From the cell containing the given text, extract its center point as [X, Y] coordinate. 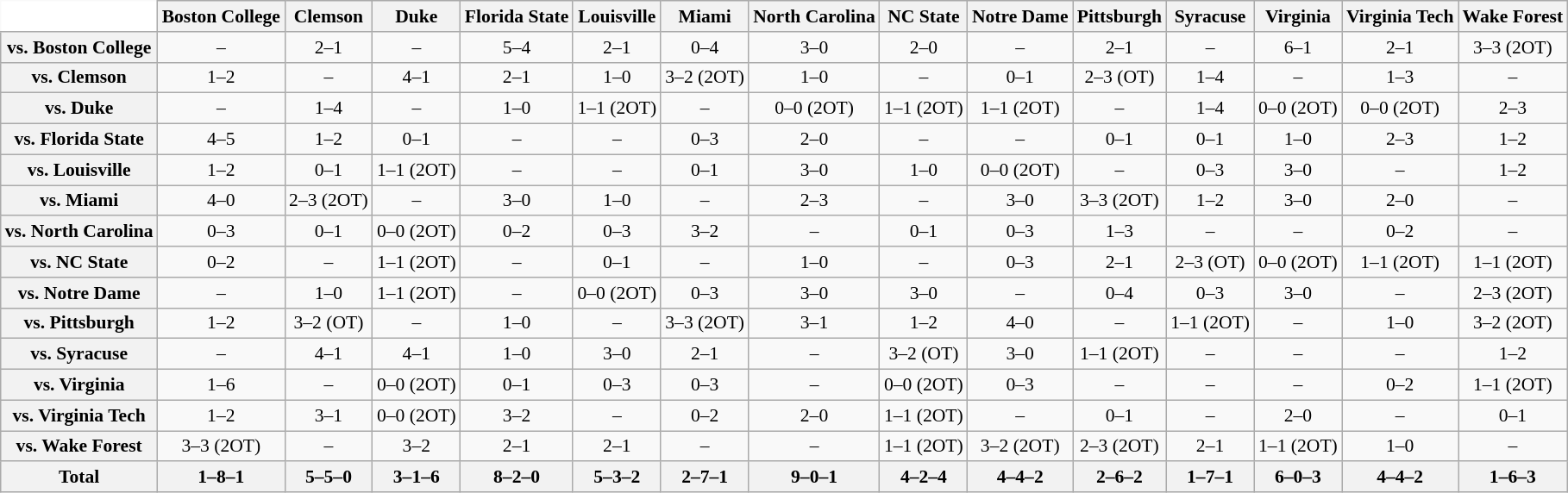
vs. Wake Forest [79, 446]
9–0–1 [814, 477]
vs. Virginia Tech [79, 415]
vs. Florida State [79, 140]
vs. Pittsburgh [79, 323]
Notre Dame [1020, 16]
Total [79, 477]
vs. Notre Dame [79, 293]
5–3–2 [617, 477]
vs. NC State [79, 262]
NC State [924, 16]
Florida State [517, 16]
6–1 [1298, 47]
vs. Virginia [79, 385]
5–5–0 [329, 477]
4–5 [221, 140]
Syracuse [1210, 16]
vs. Clemson [79, 78]
North Carolina [814, 16]
1–7–1 [1210, 477]
vs. Boston College [79, 47]
Virginia [1298, 16]
4–2–4 [924, 477]
2–7–1 [705, 477]
vs. Syracuse [79, 354]
6–0–3 [1298, 477]
1–6 [221, 385]
Virginia Tech [1401, 16]
1–8–1 [221, 477]
Louisville [617, 16]
vs. Duke [79, 109]
vs. North Carolina [79, 232]
Boston College [221, 16]
5–4 [517, 47]
Duke [417, 16]
Miami [705, 16]
1–6–3 [1513, 477]
8–2–0 [517, 477]
Wake Forest [1513, 16]
2–6–2 [1120, 477]
3–1–6 [417, 477]
vs. Miami [79, 201]
Clemson [329, 16]
vs. Louisville [79, 170]
Pittsburgh [1120, 16]
